Detect which cell encompasses the target text, then output its [X, Y] center coordinate. 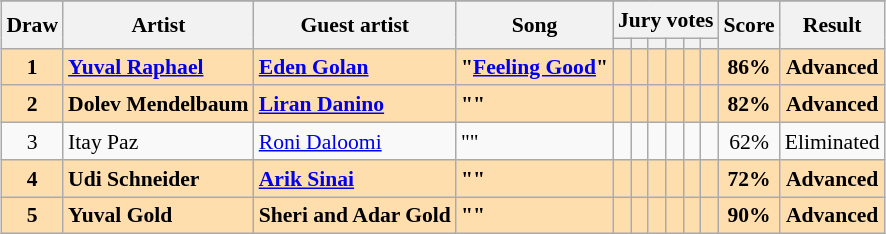
2 [32, 104]
Roni Daloomi [355, 142]
Score [748, 24]
Artist [158, 24]
90% [748, 216]
5 [32, 216]
Itay Paz [158, 142]
Arik Sinai [355, 178]
Yuval Gold [158, 216]
Guest artist [355, 24]
Liran Danino [355, 104]
3 [32, 142]
86% [748, 66]
4 [32, 178]
Jury votes [666, 20]
Result [832, 24]
Dolev Mendelbaum [158, 104]
Eden Golan [355, 66]
Eliminated [832, 142]
Draw [32, 24]
"Feeling Good" [534, 66]
62% [748, 142]
Song [534, 24]
1 [32, 66]
82% [748, 104]
Yuval Raphael [158, 66]
72% [748, 178]
Udi Schneider [158, 178]
Sheri and Adar Gold [355, 216]
